Provide the (x, y) coordinate of the cell's center where the given text is located.  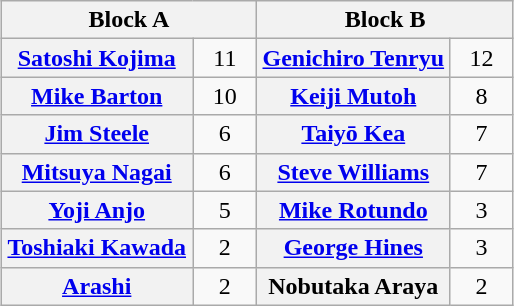
Arashi (97, 286)
Yoji Anjo (97, 210)
Jim Steele (97, 134)
George Hines (354, 248)
Keiji Mutoh (354, 96)
Block A (129, 20)
8 (482, 96)
5 (225, 210)
Block B (385, 20)
Satoshi Kojima (97, 58)
Mike Rotundo (354, 210)
11 (225, 58)
12 (482, 58)
Steve Williams (354, 172)
Toshiaki Kawada (97, 248)
10 (225, 96)
Genichiro Tenryu (354, 58)
Nobutaka Araya (354, 286)
Mitsuya Nagai (97, 172)
Mike Barton (97, 96)
Taiyō Kea (354, 134)
